For the text-containing cell, return its midpoint in [x, y] coordinate format. 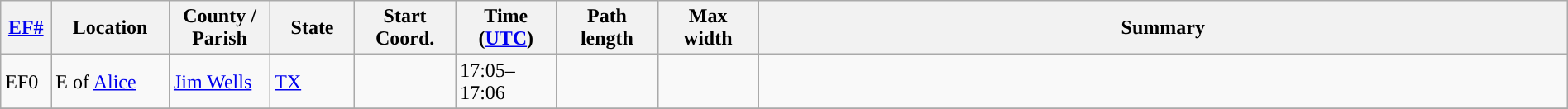
Max width [708, 28]
E of Alice [111, 81]
Start Coord. [404, 28]
Time (UTC) [506, 28]
Summary [1163, 28]
EF0 [26, 81]
17:05–17:06 [506, 81]
Location [111, 28]
EF# [26, 28]
TX [313, 81]
Jim Wells [219, 81]
Path length [607, 28]
County / Parish [219, 28]
State [313, 28]
